For the text-containing cell, return its midpoint in [x, y] coordinate format. 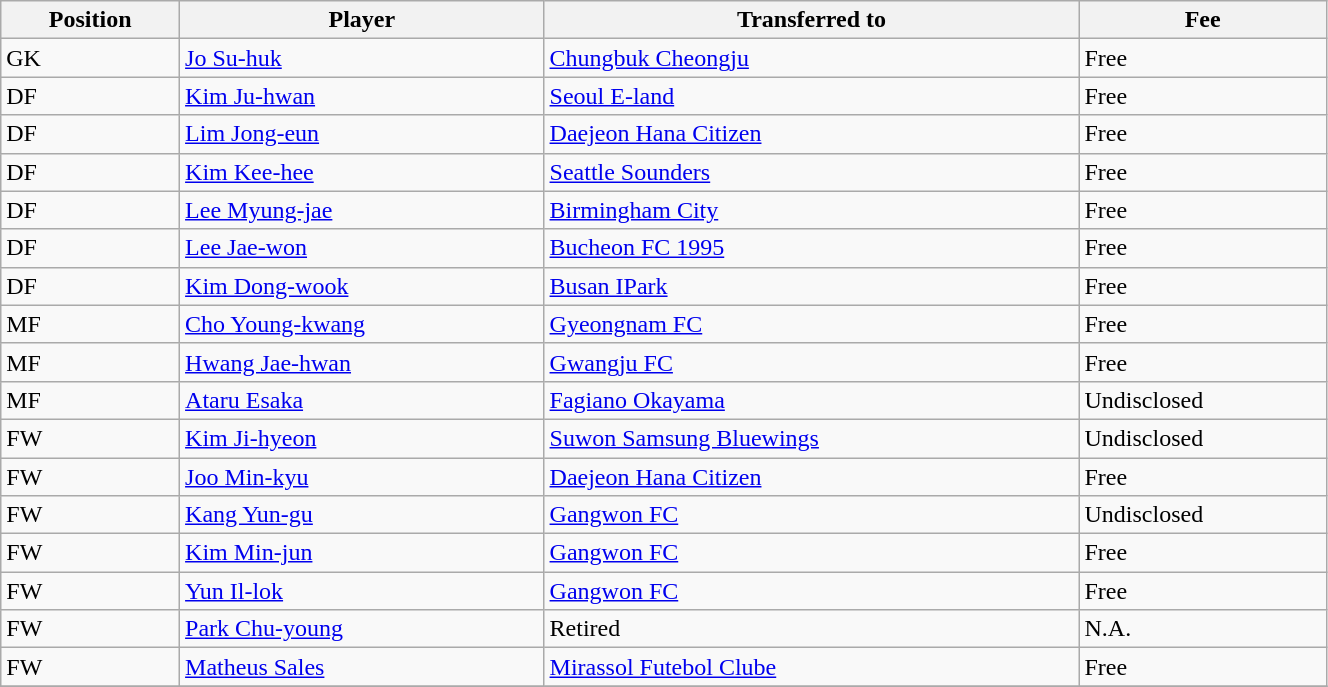
Ataru Esaka [362, 400]
Gyeongnam FC [812, 324]
Player [362, 20]
Fee [1203, 20]
Birmingham City [812, 210]
Yun Il-lok [362, 591]
Matheus Sales [362, 667]
Chungbuk Cheongju [812, 58]
N.A. [1203, 629]
Seoul E-land [812, 96]
Busan IPark [812, 286]
Lee Jae-won [362, 248]
Retired [812, 629]
Kim Ji-hyeon [362, 438]
GK [90, 58]
Bucheon FC 1995 [812, 248]
Cho Young-kwang [362, 324]
Suwon Samsung Bluewings [812, 438]
Hwang Jae-hwan [362, 362]
Lee Myung-jae [362, 210]
Kang Yun-gu [362, 515]
Kim Ju-hwan [362, 96]
Gwangju FC [812, 362]
Position [90, 20]
Kim Min-jun [362, 553]
Joo Min-kyu [362, 477]
Seattle Sounders [812, 172]
Transferred to [812, 20]
Kim Kee-hee [362, 172]
Fagiano Okayama [812, 400]
Mirassol Futebol Clube [812, 667]
Kim Dong-wook [362, 286]
Lim Jong-eun [362, 134]
Jo Su-huk [362, 58]
Park Chu-young [362, 629]
